Determine the (X, Y) coordinate at the center of the cell enclosing the given text.  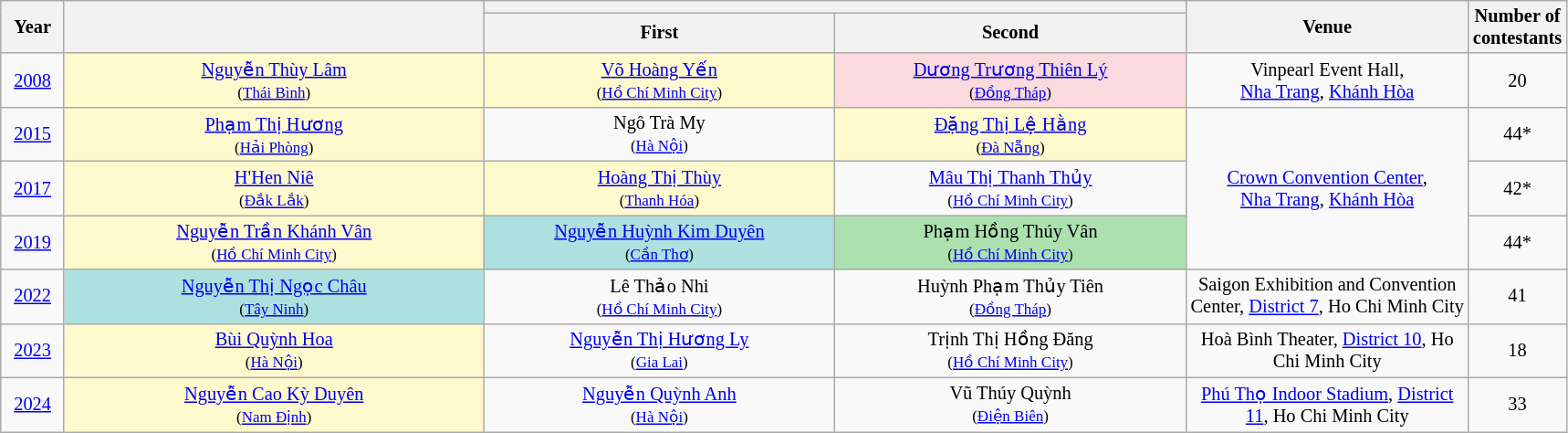
Trịnh Thị Hồng Đăng(Hồ Chí Minh City) (1011, 351)
2017 (33, 188)
41 (1517, 296)
33 (1517, 404)
20 (1517, 80)
H'Hen Niê(Đắk Lắk) (274, 188)
Second (1011, 33)
Nguyễn Thùy Lâm(Thái Bình) (274, 80)
2024 (33, 404)
Nguyễn Cao Kỳ Duyên(Nam Định) (274, 404)
2008 (33, 80)
Nguyễn Huỳnh Kim Duyên(Cần Thơ) (659, 241)
2023 (33, 351)
Phạm Thị Hương(Hải Phòng) (274, 133)
Lê Thảo Nhi(Hồ Chí Minh City) (659, 296)
Vũ Thúy Quỳnh(Điện Biên) (1011, 404)
42* (1517, 188)
Dương Trương Thiên Lý(Đồng Tháp) (1011, 80)
2019 (33, 241)
Hoàng Thị Thùy(Thanh Hóa) (659, 188)
Vinpearl Event Hall, Nha Trang, Khánh Hòa (1327, 80)
Saigon Exhibition and Convention Center, District 7, Ho Chi Minh City (1327, 296)
Mâu Thị Thanh Thủy(Hồ Chí Minh City) (1011, 188)
Venue (1327, 26)
Crown Convention Center, Nha Trang, Khánh Hòa (1327, 188)
Phạm Hồng Thúy Vân(Hồ Chí Minh City) (1011, 241)
Year (33, 26)
Nguyễn Quỳnh Anh(Hà Nội) (659, 404)
18 (1517, 351)
Đặng Thị Lệ Hằng(Đà Nẵng) (1011, 133)
Nguyễn Trần Khánh Vân(Hồ Chí Minh City) (274, 241)
Number of contestants (1517, 26)
Phú Thọ Indoor Stadium, District 11, Ho Chi Minh City (1327, 404)
Nguyễn Thị Hương Ly(Gia Lai) (659, 351)
2022 (33, 296)
Võ Hoàng Yến(Hồ Chí Minh City) (659, 80)
Hoà Bình Theater, District 10, Ho Chi Minh City (1327, 351)
First (659, 33)
2015 (33, 133)
Nguyễn Thị Ngọc Châu(Tây Ninh) (274, 296)
Ngô Trà My(Hà Nội) (659, 133)
Bùi Quỳnh Hoa(Hà Nội) (274, 351)
Huỳnh Phạm Thủy Tiên(Đồng Tháp) (1011, 296)
